Locate the cell with the specified text and output its [x, y] center coordinate. 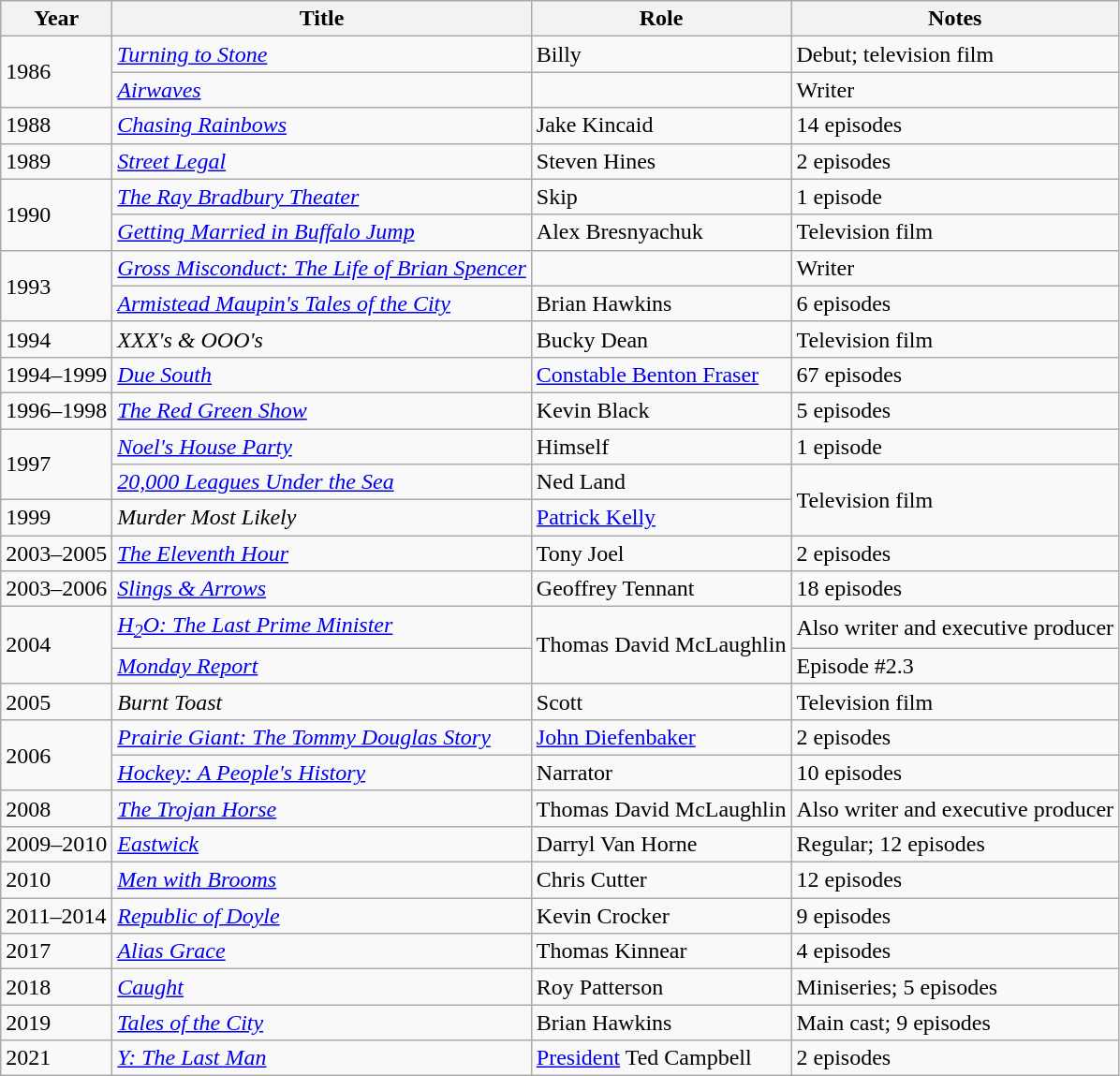
Getting Married in Buffalo Jump [322, 232]
Turning to Stone [322, 54]
Title [322, 19]
Debut; television film [955, 54]
The Eleventh Hour [322, 553]
Bucky Dean [661, 339]
Himself [661, 447]
2009–2010 [56, 844]
The Trojan Horse [322, 808]
Slings & Arrows [322, 589]
H2O: The Last Prime Minister [322, 627]
Street Legal [322, 161]
1990 [56, 214]
Airwaves [322, 90]
Role [661, 19]
1988 [56, 125]
Jake Kincaid [661, 125]
Roy Patterson [661, 987]
1989 [56, 161]
Kevin Crocker [661, 916]
Chasing Rainbows [322, 125]
2019 [56, 1023]
Thomas Kinnear [661, 951]
2021 [56, 1058]
Tales of the City [322, 1023]
1996–1998 [56, 410]
Kevin Black [661, 410]
2005 [56, 701]
Murder Most Likely [322, 518]
Hockey: A People's History [322, 773]
Geoffrey Tennant [661, 589]
5 episodes [955, 410]
Episode #2.3 [955, 666]
Steven Hines [661, 161]
2017 [56, 951]
The Red Green Show [322, 410]
Narrator [661, 773]
20,000 Leagues Under the Sea [322, 482]
Y: The Last Man [322, 1058]
1993 [56, 286]
9 episodes [955, 916]
2003–2005 [56, 553]
President Ted Campbell [661, 1058]
XXX's & OOO's [322, 339]
2004 [56, 645]
2018 [56, 987]
1997 [56, 464]
1994–1999 [56, 375]
Ned Land [661, 482]
2006 [56, 755]
Due South [322, 375]
Scott [661, 701]
6 episodes [955, 303]
Prairie Giant: The Tommy Douglas Story [322, 737]
Caught [322, 987]
2010 [56, 880]
Tony Joel [661, 553]
Notes [955, 19]
Constable Benton Fraser [661, 375]
Miniseries; 5 episodes [955, 987]
Monday Report [322, 666]
Regular; 12 episodes [955, 844]
Men with Brooms [322, 880]
12 episodes [955, 880]
67 episodes [955, 375]
1986 [56, 72]
Main cast; 9 episodes [955, 1023]
4 episodes [955, 951]
Eastwick [322, 844]
Noel's House Party [322, 447]
The Ray Bradbury Theater [322, 197]
2008 [56, 808]
Burnt Toast [322, 701]
Patrick Kelly [661, 518]
18 episodes [955, 589]
2003–2006 [56, 589]
1999 [56, 518]
Billy [661, 54]
Year [56, 19]
Armistead Maupin's Tales of the City [322, 303]
2011–2014 [56, 916]
Alex Bresnyachuk [661, 232]
Gross Misconduct: The Life of Brian Spencer [322, 268]
1994 [56, 339]
Alias Grace [322, 951]
Darryl Van Horne [661, 844]
Skip [661, 197]
14 episodes [955, 125]
Republic of Doyle [322, 916]
John Diefenbaker [661, 737]
Chris Cutter [661, 880]
10 episodes [955, 773]
